Return [X, Y] of the center of cell containing provided text 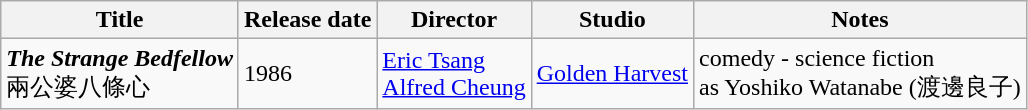
Eric TsangAlfred Cheung [454, 74]
Release date [307, 20]
Studio [612, 20]
1986 [307, 74]
Director [454, 20]
comedy - science fictionas Yoshiko Watanabe (渡邊良子) [860, 74]
Notes [860, 20]
Title [120, 20]
Golden Harvest [612, 74]
The Strange Bedfellow兩公婆八條心 [120, 74]
